Return the [X, Y] coordinate for the center point of the cell that contains the specified text.  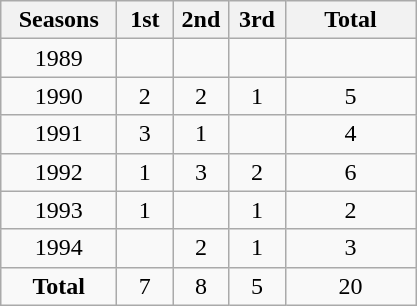
1989 [59, 58]
3rd [257, 20]
8 [201, 286]
1990 [59, 96]
1992 [59, 172]
7 [145, 286]
4 [350, 134]
1994 [59, 248]
20 [350, 286]
1993 [59, 210]
2nd [201, 20]
1991 [59, 134]
Seasons [59, 20]
6 [350, 172]
1st [145, 20]
